Capture the cell that displays the provided text and extract its (X, Y) central coordinate. 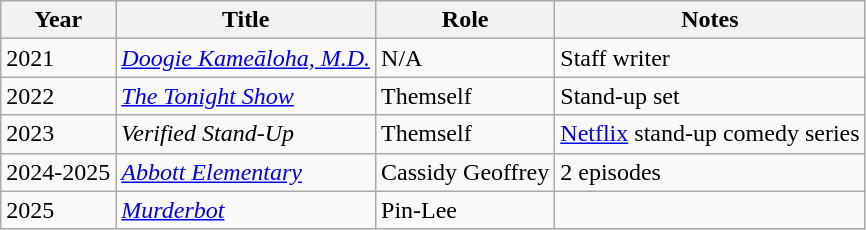
2024-2025 (58, 172)
2022 (58, 96)
Staff writer (710, 58)
Cassidy Geoffrey (466, 172)
Title (246, 20)
Abbott Elementary (246, 172)
Verified Stand-Up (246, 134)
2023 (58, 134)
Doogie Kameāloha, M.D. (246, 58)
Year (58, 20)
Stand-up set (710, 96)
Notes (710, 20)
Murderbot (246, 210)
Role (466, 20)
2021 (58, 58)
Netflix stand-up comedy series (710, 134)
2025 (58, 210)
The Tonight Show (246, 96)
Pin-Lee (466, 210)
2 episodes (710, 172)
N/A (466, 58)
